Pinpoint the cell where the given text exists, returning its [X, Y] midpoint coordinate. 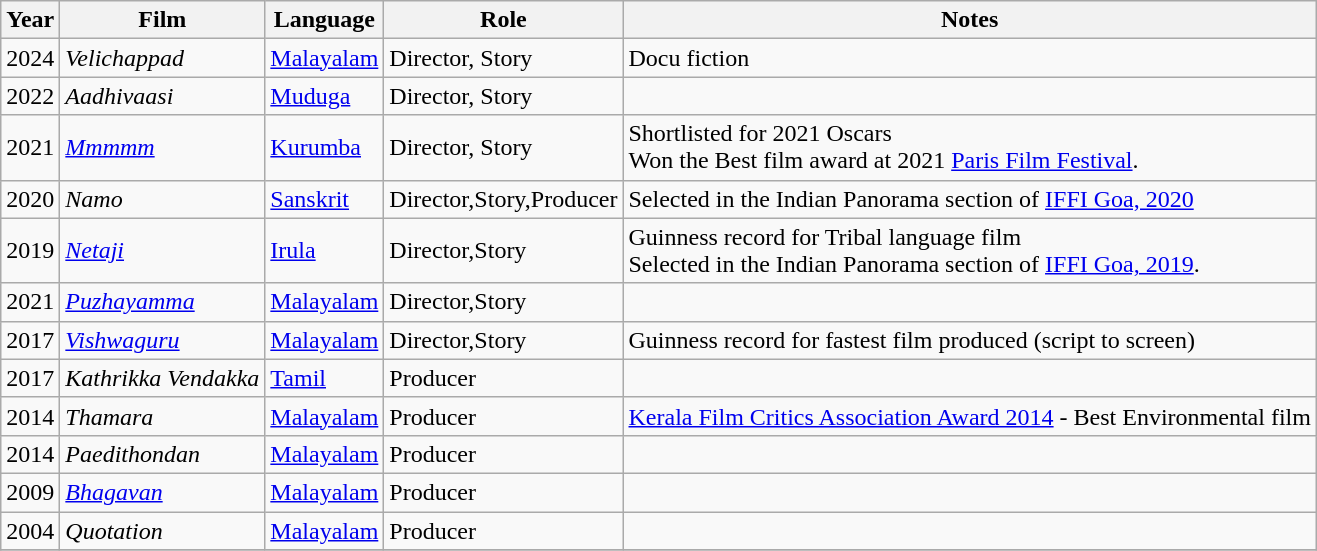
Puzhayamma [162, 302]
Namo [162, 199]
Netaji [162, 250]
Thamara [162, 416]
Film [162, 20]
Paedithondan [162, 454]
Language [324, 20]
Muduga [324, 96]
Kerala Film Critics Association Award 2014 - Best Environmental film [970, 416]
Selected in the Indian Panorama section of IFFI Goa, 2020 [970, 199]
Velichappad [162, 58]
Shortlisted for 2021 Oscars Won the Best film award at 2021 Paris Film Festival. [970, 148]
2020 [30, 199]
Kathrikka Vendakka [162, 378]
Sanskrit [324, 199]
Kurumba [324, 148]
Vishwaguru [162, 340]
Mmmmm [162, 148]
Director,Story,Producer [504, 199]
2009 [30, 492]
Irula [324, 250]
Quotation [162, 531]
2004 [30, 531]
Guinness record for fastest film produced (script to screen) [970, 340]
Bhagavan [162, 492]
Tamil [324, 378]
2019 [30, 250]
Year [30, 20]
Notes [970, 20]
2024 [30, 58]
Docu fiction [970, 58]
Guinness record for Tribal language filmSelected in the Indian Panorama section of IFFI Goa, 2019. [970, 250]
Role [504, 20]
Aadhivaasi [162, 96]
2022 [30, 96]
